Return the [X, Y] coordinate for the center point of the cell that contains the specified text.  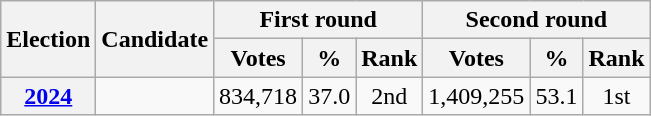
2024 [48, 96]
53.1 [556, 96]
834,718 [258, 96]
Candidate [155, 39]
1st [616, 96]
Election [48, 39]
Second round [536, 20]
2nd [390, 96]
First round [318, 20]
1,409,255 [476, 96]
37.0 [330, 96]
